Provide the (x, y) coordinate of the cell's center where the given text is located.  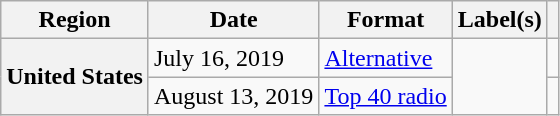
July 16, 2019 (233, 58)
Label(s) (500, 20)
Alternative (386, 58)
Region (75, 20)
Date (233, 20)
August 13, 2019 (233, 96)
United States (75, 77)
Format (386, 20)
Top 40 radio (386, 96)
